Capture the cell that displays the provided text and extract its [X, Y] central coordinate. 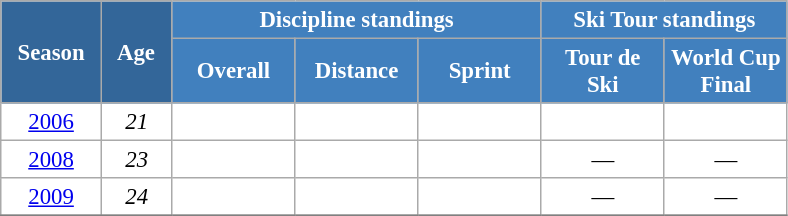
2008 [52, 160]
World CupFinal [726, 72]
23 [136, 160]
Overall [234, 72]
Sprint [480, 72]
Age [136, 52]
Season [52, 52]
24 [136, 197]
Ski Tour standings [664, 20]
Tour deSki [602, 72]
2009 [52, 197]
Distance [356, 72]
Discipline standings [356, 20]
2006 [52, 122]
21 [136, 122]
